Return (x, y) of the center of cell containing provided text 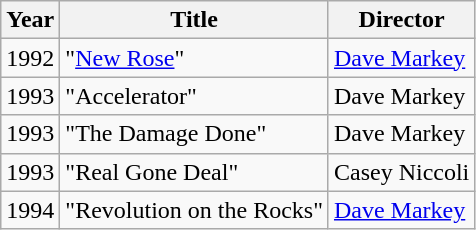
"Real Gone Deal" (194, 172)
"Accelerator" (194, 96)
"The Damage Done" (194, 134)
Casey Niccoli (401, 172)
"New Rose" (194, 58)
Title (194, 20)
1992 (30, 58)
Year (30, 20)
"Revolution on the Rocks" (194, 210)
1994 (30, 210)
Director (401, 20)
